Identify which cell holds the provided text, then report its (x, y) central coordinate. 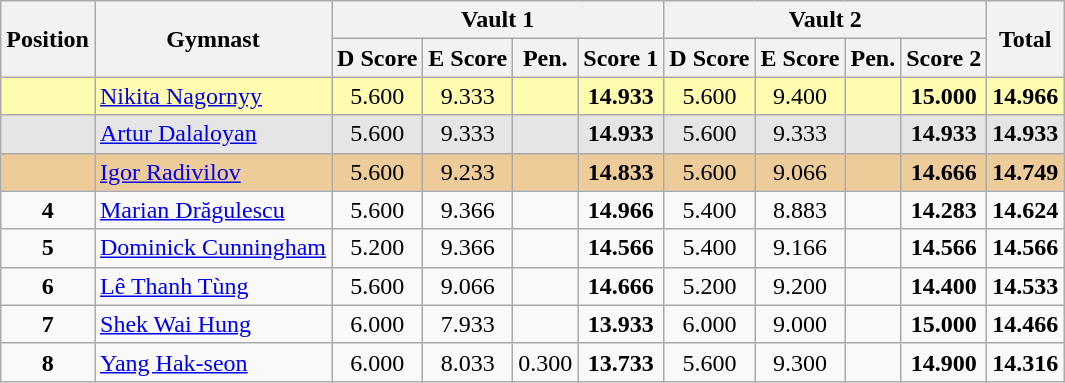
9.000 (800, 324)
14.833 (621, 172)
9.166 (800, 248)
14.316 (1026, 362)
Total (1026, 39)
Score 2 (944, 58)
13.733 (621, 362)
Shek Wai Hung (212, 324)
14.900 (944, 362)
9.400 (800, 96)
Position (48, 39)
5 (48, 248)
9.300 (800, 362)
0.300 (546, 362)
Nikita Nagornyy (212, 96)
Marian Drăgulescu (212, 210)
8 (48, 362)
Lê Thanh Tùng (212, 286)
14.749 (1026, 172)
Artur Dalaloyan (212, 134)
8.883 (800, 210)
Score 1 (621, 58)
Vault 2 (826, 20)
14.533 (1026, 286)
14.400 (944, 286)
Dominick Cunningham (212, 248)
7.933 (468, 324)
4 (48, 210)
Gymnast (212, 39)
14.466 (1026, 324)
Igor Radivilov (212, 172)
14.283 (944, 210)
13.933 (621, 324)
Yang Hak-seon (212, 362)
6 (48, 286)
14.624 (1026, 210)
7 (48, 324)
9.233 (468, 172)
8.033 (468, 362)
9.200 (800, 286)
Vault 1 (498, 20)
